Provide the [x, y] coordinate of the cell's center where the given text is located.  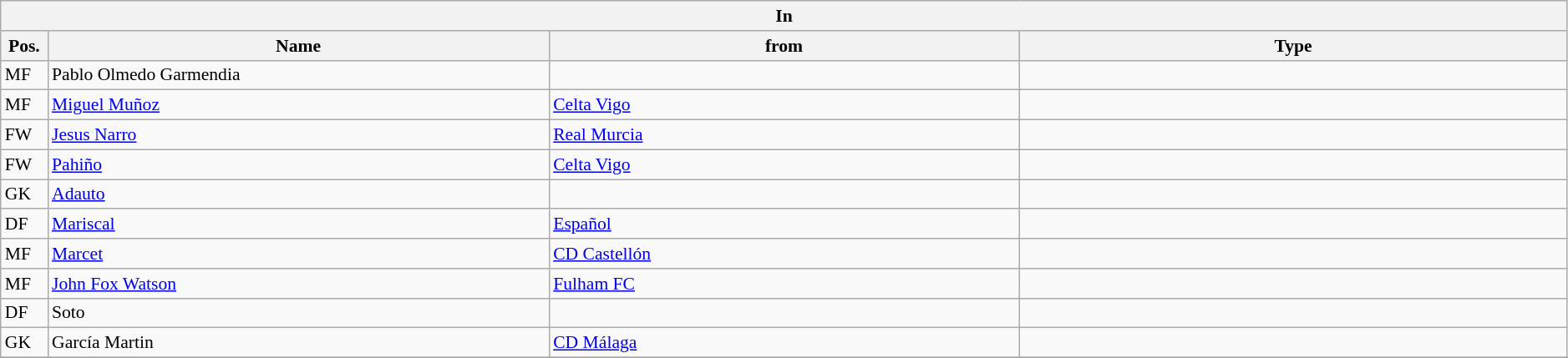
Marcet [298, 254]
Jesus Narro [298, 135]
from [784, 46]
Pos. [24, 46]
Type [1293, 46]
Miguel Muñoz [298, 105]
Soto [298, 313]
Adauto [298, 194]
Pahiño [298, 164]
John Fox Watson [298, 284]
CD Castellón [784, 254]
Real Murcia [784, 135]
CD Málaga [784, 343]
Mariscal [298, 224]
Español [784, 224]
Fulham FC [784, 284]
García Martin [298, 343]
Name [298, 46]
Pablo Olmedo Garmendia [298, 75]
In [784, 16]
